Identify which cell holds the provided text, then report its (X, Y) central coordinate. 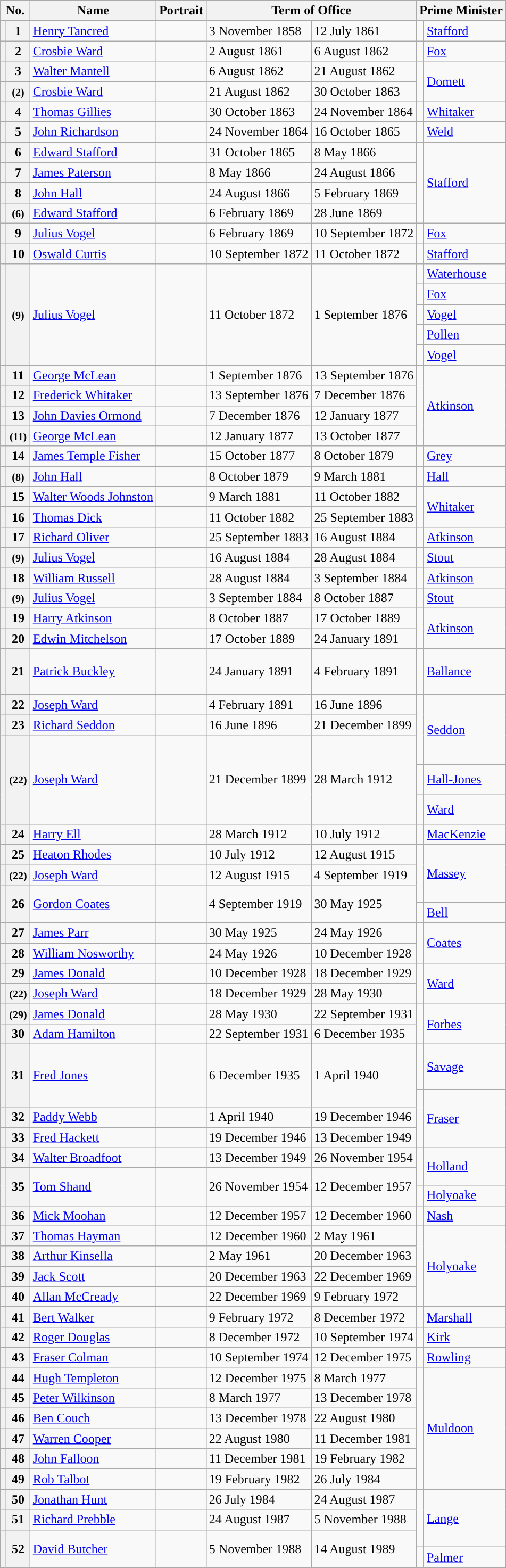
Walter Broadfoot (93, 1158)
Rob Talbot (93, 1479)
Richard Oliver (93, 537)
Fred Jones (93, 1076)
Name (93, 11)
18 (18, 577)
3 November 1858 (259, 31)
William Nosworthy (93, 953)
Bert Walker (93, 1317)
36 (18, 1216)
Weld (464, 132)
Richard Seddon (93, 725)
44 (18, 1378)
27 (18, 932)
50 (18, 1499)
5 February 1869 (364, 193)
Peter Wilkinson (93, 1398)
Ballance (464, 672)
Domett (464, 81)
David Butcher (93, 1549)
No. (15, 11)
3 (18, 71)
Nash (464, 1216)
5 (18, 132)
30 (18, 1034)
34 (18, 1158)
Tom Shand (93, 1187)
John Falloon (93, 1459)
13 (18, 416)
Massey (464, 873)
Coates (464, 943)
Portrait (181, 11)
James Temple Fisher (93, 456)
Walter Woods Johnston (93, 497)
Frederick Whitaker (93, 395)
40 (18, 1297)
15 October 1877 (259, 456)
Roger Douglas (93, 1337)
19 (18, 618)
Jack Scott (93, 1276)
46 (18, 1418)
Waterhouse (464, 274)
10 (18, 254)
26 (18, 904)
45 (18, 1398)
Kirk (464, 1337)
4 (18, 112)
Paddy Webb (93, 1117)
33 (18, 1137)
12 July 1861 (364, 31)
Holland (464, 1167)
Ben Couch (93, 1418)
Hall-Jones (464, 779)
Bell (464, 912)
Oswald Curtis (93, 254)
Harry Ell (93, 834)
James Paterson (93, 172)
25 (18, 854)
Forbes (464, 1024)
(11) (18, 436)
Hall (464, 476)
9 (18, 233)
49 (18, 1479)
Jonathan Hunt (93, 1499)
23 (18, 725)
52 (18, 1549)
15 (18, 497)
MacKenzie (464, 834)
2 (18, 51)
Walter Mantell (93, 71)
2 August 1861 (259, 51)
Richard Prebble (93, 1520)
38 (18, 1256)
John Richardson (93, 132)
Seddon (464, 729)
47 (18, 1439)
20 (18, 639)
Prime Minister (461, 11)
13 October 1877 (364, 436)
37 (18, 1236)
(29) (18, 1014)
Thomas Gillies (93, 112)
Mick Moohan (93, 1216)
48 (18, 1459)
(2) (18, 92)
35 (18, 1187)
Muldoon (464, 1429)
31 October 1865 (259, 152)
42 (18, 1337)
11 (18, 375)
22 (18, 705)
16 (18, 517)
7 (18, 172)
43 (18, 1357)
Heaton Rhodes (93, 854)
Edwin Mitchelson (93, 639)
Henry Tancred (93, 31)
51 (18, 1520)
1 (18, 31)
Patrick Buckley (93, 672)
Thomas Hayman (93, 1236)
Gordon Coates (93, 904)
Allan McCready (93, 1297)
(8) (18, 476)
14 August 1989 (364, 1549)
14 (18, 456)
John Davies Ormond (93, 416)
Fraser (464, 1119)
Thomas Dick (93, 517)
29 (18, 973)
Lange (464, 1518)
James Parr (93, 932)
Grey (464, 456)
Term of Office (311, 11)
6 (18, 152)
Savage (464, 1067)
Adam Hamilton (93, 1034)
28 (18, 953)
17 (18, 537)
31 (18, 1076)
16 October 1865 (364, 132)
41 (18, 1317)
Warren Cooper (93, 1439)
24 (18, 834)
(6) (18, 213)
21 (18, 672)
12 (18, 395)
28 June 1869 (364, 213)
Palmer (464, 1557)
Fraser Colman (93, 1357)
Harry Atkinson (93, 618)
Pollen (464, 335)
8 (18, 193)
Marshall (464, 1317)
Rowling (464, 1357)
William Russell (93, 577)
32 (18, 1117)
Arthur Kinsella (93, 1256)
39 (18, 1276)
Fred Hackett (93, 1137)
Hugh Templeton (93, 1378)
